Output the [x, y] coordinate of the center of the cell containing the given text.  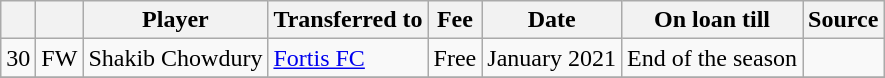
Fortis FC [348, 58]
Transferred to [348, 20]
Shakib Chowdury [176, 58]
30 [18, 58]
Source [844, 20]
FW [60, 58]
January 2021 [552, 58]
Fee [455, 20]
Player [176, 20]
On loan till [712, 20]
Date [552, 20]
End of the season [712, 58]
Free [455, 58]
